Provide the [x, y] coordinate of the cell's center where the given text is located.  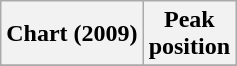
Peakposition [189, 34]
Chart (2009) [72, 34]
